Return the [x, y] coordinate for the center point of the cell that contains the specified text.  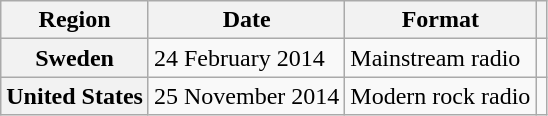
United States [75, 96]
Mainstream radio [440, 58]
Date [246, 20]
Region [75, 20]
24 February 2014 [246, 58]
Sweden [75, 58]
Format [440, 20]
Modern rock radio [440, 96]
25 November 2014 [246, 96]
